Find where the given text appears and provide that cell's center as (X, Y) coordinate. 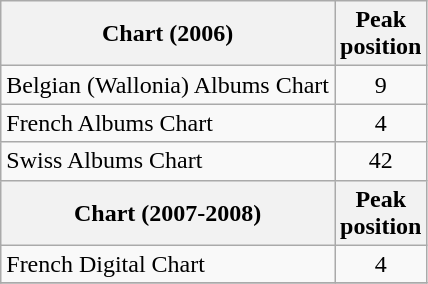
French Albums Chart (168, 123)
French Digital Chart (168, 264)
Swiss Albums Chart (168, 161)
Belgian (Wallonia) Albums Chart (168, 85)
Chart (2007-2008) (168, 212)
Chart (2006) (168, 34)
42 (380, 161)
9 (380, 85)
